Return (X, Y) of the center of cell containing provided text 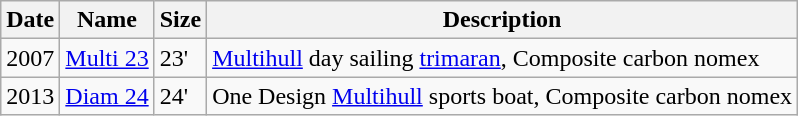
24' (180, 96)
Date (30, 20)
Size (180, 20)
One Design Multihull sports boat, Composite carbon nomex (502, 96)
Multi 23 (107, 58)
2013 (30, 96)
Diam 24 (107, 96)
Description (502, 20)
2007 (30, 58)
Name (107, 20)
Multihull day sailing trimaran, Composite carbon nomex (502, 58)
23' (180, 58)
